Find where the given text appears and provide that cell's center as [X, Y] coordinate. 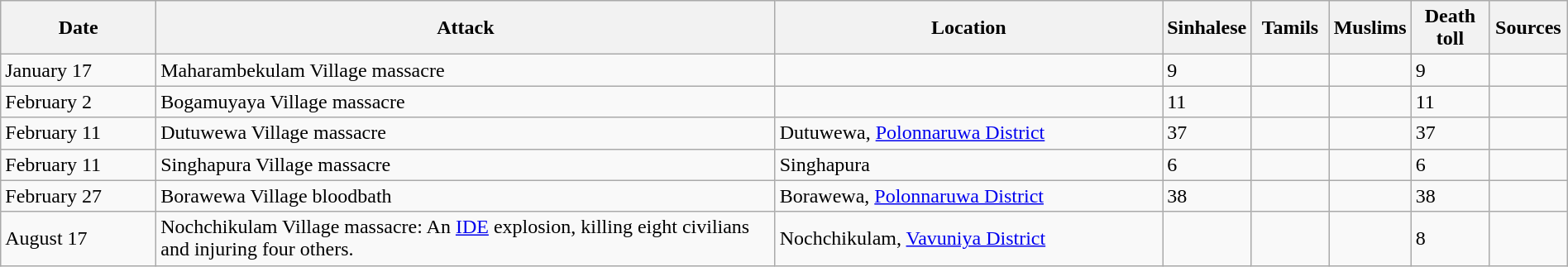
Sinhalese [1207, 28]
Muslims [1370, 28]
January 17 [79, 70]
February 27 [79, 196]
Borawewa, Polonnaruwa District [968, 196]
Tamils [1290, 28]
8 [1450, 238]
Location [968, 28]
Date [79, 28]
February 2 [79, 102]
August 17 [79, 238]
Borawewa Village bloodbath [466, 196]
Nochchikulam, Vavuniya District [968, 238]
Singhapura [968, 164]
Dutuwewa Village massacre [466, 133]
Death toll [1450, 28]
Maharambekulam Village massacre [466, 70]
Nochchikulam Village massacre: An IDE explosion, killing eight civilians and injuring four others. [466, 238]
Sources [1528, 28]
Bogamuyaya Village massacre [466, 102]
Attack [466, 28]
Dutuwewa, Polonnaruwa District [968, 133]
Singhapura Village massacre [466, 164]
